Scan for the cell matching the given text and deliver its (x, y) coordinate at center. 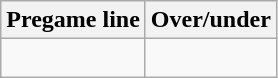
Over/under (210, 20)
Pregame line (74, 20)
